For the text-containing cell, return its midpoint in (X, Y) coordinate format. 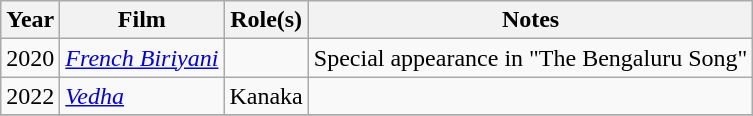
Notes (530, 20)
2022 (30, 96)
Film (142, 20)
Role(s) (266, 20)
2020 (30, 58)
French Biriyani (142, 58)
Vedha (142, 96)
Kanaka (266, 96)
Special appearance in "The Bengaluru Song" (530, 58)
Year (30, 20)
